Find where the given text appears and provide that cell's center as (x, y) coordinate. 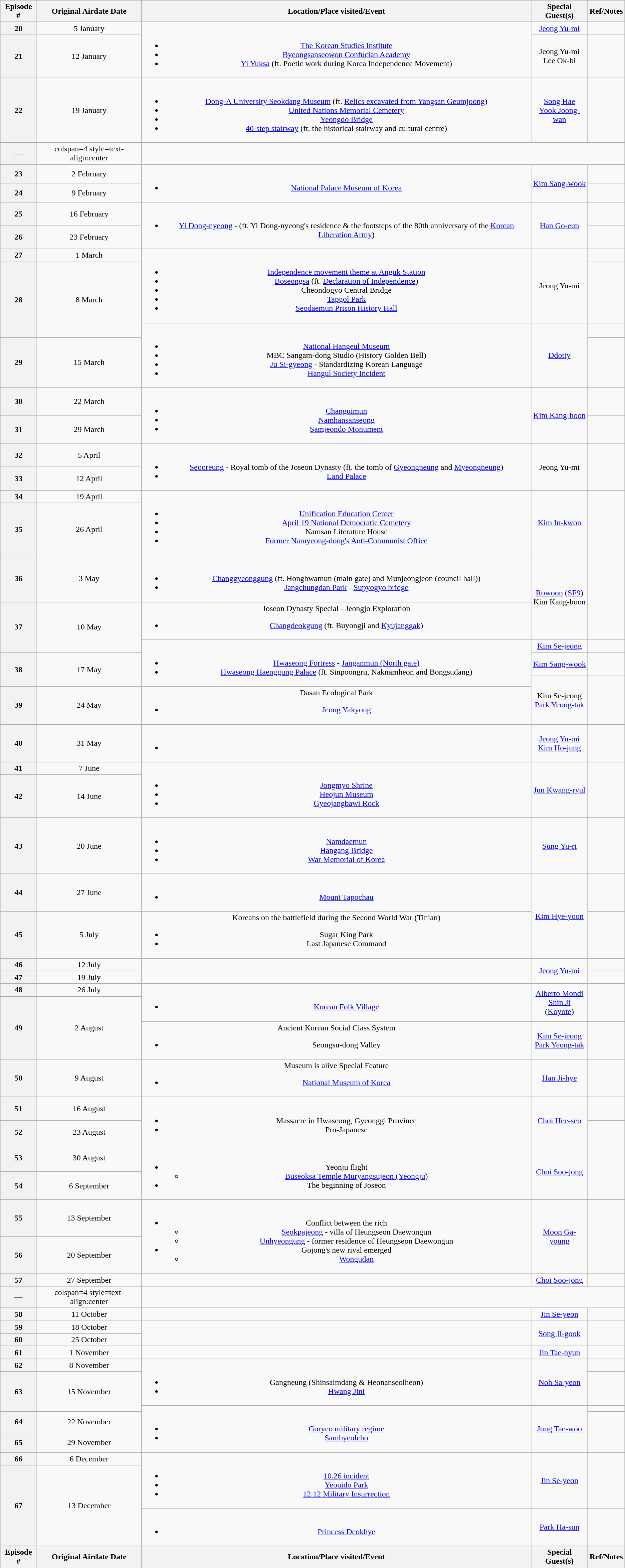
57 (19, 1280)
The Korean Studies InstituteByeongsanseowon Confucian AcademyYi Yuksa (ft. Poetic work during Korea Independence Movement) (337, 50)
26 July (89, 990)
29 March (89, 430)
Jun Kwang-ryul (560, 790)
44 (19, 893)
23 August (89, 1132)
13 December (89, 1506)
54 (19, 1186)
59 (19, 1327)
13 September (89, 1218)
22 November (89, 1422)
27 September (89, 1280)
Korean Folk Village (337, 1002)
Jeong Yu-miLee Ok-bi (560, 56)
8 March (89, 299)
Seooreung - Royal tomb of the Joseon Dynasty (ft. the tomb of Gyeongneung and Myeongneung)Land Palace (337, 467)
Jongmyo ShrineHeojun MuseumGyeojangbawi Rock (337, 790)
Kim Kang-hoon (560, 416)
2 August (89, 1028)
62 (19, 1365)
2 February (89, 174)
1 March (89, 255)
25 October (89, 1340)
18 October (89, 1327)
Choi Hee-seo (560, 1120)
Massacre in Hwaseong, Gyeonggi ProvincePro-Japanese (337, 1120)
Sung Yu-ri (560, 846)
Ddotty (560, 355)
Yi Dong-nyeong - (ft. Yi Dong-nyeong's residence & the footsteps of the 80th anniversary of the Korean Liberation Army) (337, 226)
Koreans on the battlefield during the Second World War (Tinian)Sugar King ParkLast Japanese Command (337, 935)
Ancient Korean Social Class SystemSeongsu-dong Valley (337, 1040)
29 (19, 363)
33 (19, 478)
24 (19, 193)
Kim Se-jeong (560, 646)
41 (19, 768)
5 July (89, 935)
Princess Deokhye (337, 1527)
12 April (89, 478)
37 (19, 627)
40 (19, 743)
60 (19, 1340)
Museum is alive Special FeatureNational Museum of Korea (337, 1078)
Mount Tapochau (337, 893)
Song Il-gook (560, 1333)
50 (19, 1078)
6 September (89, 1186)
31 (19, 430)
51 (19, 1109)
NamdaemunHangang BridgeWar Memorial of Korea (337, 846)
Yeonju flightBuseoksa Temple Muryangsujeon (Yeongju)The beginning of Joseon (337, 1171)
Rowoon (SF9)Kim Kang-hoon (560, 597)
26 April (89, 529)
National Hangeul MuseumMBC Sangam-dong Studio (History Golden Bell)Ju Si-gyeong - Standardizing Korean LanguageHangul Society Incident (337, 355)
67 (19, 1506)
6 December (89, 1459)
Moon Ga-young (560, 1236)
Kim Hye-yoon (560, 916)
9 August (89, 1078)
64 (19, 1422)
11 October (89, 1314)
19 April (89, 496)
63 (19, 1392)
56 (19, 1255)
35 (19, 529)
48 (19, 990)
5 January (89, 28)
7 June (89, 768)
65 (19, 1442)
16 February (89, 214)
ChanguimunNamhansanseongSamjeondo Monument (337, 416)
Dasan Ecological ParkJeong Yakyong (337, 706)
19 January (89, 110)
26 (19, 237)
22 March (89, 402)
1 November (89, 1352)
Changgyeonggung (ft. Honghwamun (main gate) and Munjeongjeon (council hall))Jangchungdan Park - Supyogyo bridge (337, 578)
42 (19, 797)
15 March (89, 363)
14 June (89, 797)
Park Ha-sun (560, 1527)
46 (19, 965)
20 June (89, 846)
47 (19, 977)
27 (19, 255)
49 (19, 1028)
36 (19, 578)
20 (19, 28)
28 (19, 299)
30 August (89, 1158)
Alberto MondiShin Ji (Koyote) (560, 1002)
43 (19, 846)
30 (19, 402)
Unification Education CenterApril 19 National Democratic CemeteryNamsan Literature HouseFormer Namyeong-dong's Anti-Communist Office (337, 523)
10.26 incidentYeouido Park12.12 Military Insurrection (337, 1480)
Goryeo military regimeSambyeolcho (337, 1429)
38 (19, 670)
17 May (89, 670)
Jin Tae-hyun (560, 1352)
Jung Tae-woo (560, 1429)
20 September (89, 1255)
Han Ji-hye (560, 1078)
Gangneung (Shinsaimdang & Heonanseolheon)Hwang Jini (337, 1382)
15 November (89, 1392)
25 (19, 214)
9 February (89, 193)
Jeong Yu-miKim Ho-jung (560, 743)
55 (19, 1218)
66 (19, 1459)
5 April (89, 455)
National Palace Museum of Korea (337, 183)
34 (19, 496)
Kim In-kwon (560, 523)
Noh Sa-yeon (560, 1382)
10 May (89, 627)
29 November (89, 1442)
16 August (89, 1109)
53 (19, 1158)
Joseon Dynasty Special - Jeongjo ExplorationChangdeokgung (ft. Buyongji and Kyujanggak) (337, 621)
31 May (89, 743)
61 (19, 1352)
12 July (89, 965)
Song HaeYook Joong-wan (560, 110)
32 (19, 455)
39 (19, 706)
19 July (89, 977)
52 (19, 1132)
8 November (89, 1365)
21 (19, 56)
45 (19, 935)
3 May (89, 578)
Hwaseong Fortress - Janganmun (North gate)Hwaseong Haenggung Palace (ft. Sinpoongru, Naknamheon and Bongsudang) (337, 663)
58 (19, 1314)
Han Go-eun (560, 226)
22 (19, 110)
27 June (89, 893)
23 (19, 174)
24 May (89, 706)
12 January (89, 56)
23 February (89, 237)
